From the cell containing the given text, extract its center point as (X, Y) coordinate. 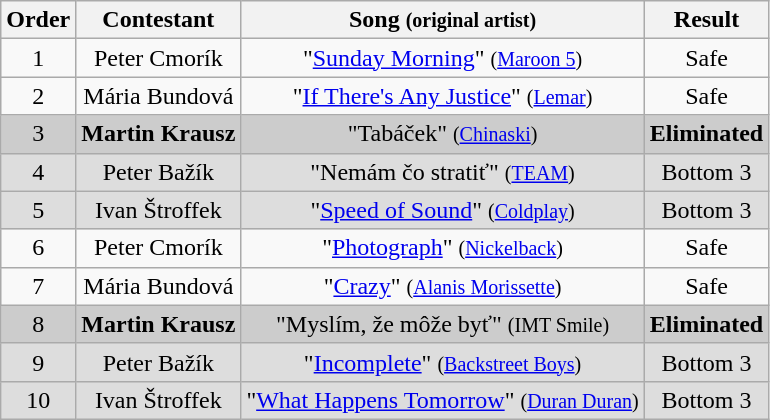
7 (38, 286)
Song (original artist) (442, 20)
"Sunday Morning" (Maroon 5) (442, 58)
Result (706, 20)
"If There's Any Justice" (Lemar) (442, 96)
"Speed of Sound" (Coldplay) (442, 210)
"Photograph" (Nickelback) (442, 248)
5 (38, 210)
"Nemám čo stratiť" (TEAM) (442, 172)
2 (38, 96)
Contestant (158, 20)
10 (38, 400)
Order (38, 20)
4 (38, 172)
"Crazy" (Alanis Morissette) (442, 286)
"Incomplete" (Backstreet Boys) (442, 362)
"Tabáček" (Chinaski) (442, 134)
1 (38, 58)
8 (38, 324)
9 (38, 362)
"What Happens Tomorrow" (Duran Duran) (442, 400)
3 (38, 134)
6 (38, 248)
"Myslím, že môže byť" (IMT Smile) (442, 324)
